Provide the (x, y) coordinate of the cell's center where the given text is located.  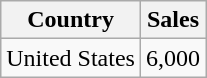
6,000 (172, 58)
Country (71, 20)
United States (71, 58)
Sales (172, 20)
